Find where the given text appears and provide that cell's center as (X, Y) coordinate. 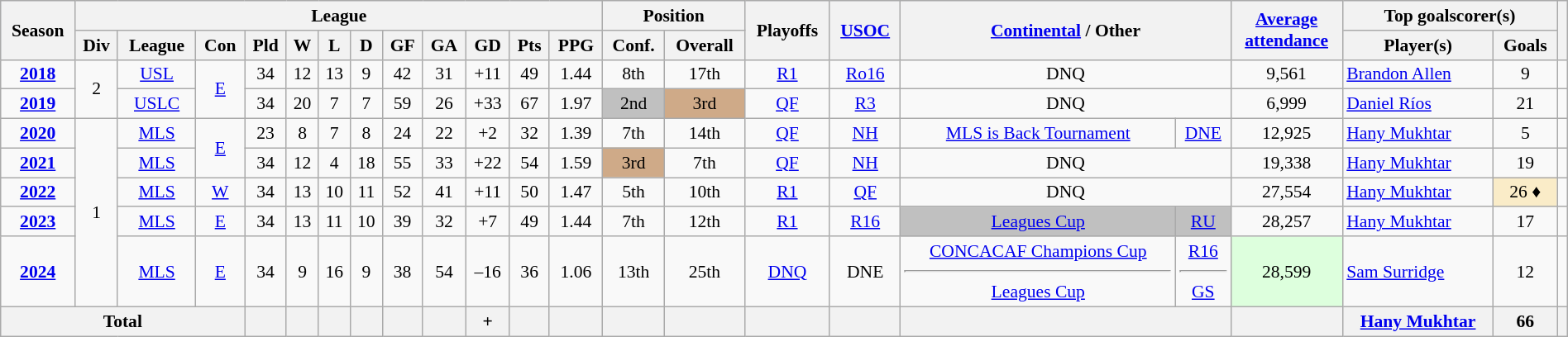
Season (38, 30)
1.39 (576, 134)
5 (1525, 134)
Pts (529, 45)
12th (705, 222)
28,599 (1287, 272)
Ro16 (865, 74)
Daniel Ríos (1417, 104)
–16 (488, 272)
PPG (576, 45)
Pld (265, 45)
24 (402, 134)
Div (97, 45)
17 (1525, 222)
Brandon Allen (1417, 74)
31 (444, 74)
25th (705, 272)
Leagues Cup (1039, 222)
59 (402, 104)
9,561 (1287, 74)
MLS is Back Tournament (1039, 134)
18 (367, 163)
8th (633, 74)
R16GS (1203, 272)
+7 (488, 222)
17th (705, 74)
26 (444, 104)
38 (402, 272)
CONCACAF Champions CupLeagues Cup (1039, 272)
2018 (38, 74)
L (334, 45)
Position (674, 16)
2021 (38, 163)
19 (1525, 163)
1.06 (576, 272)
Goals (1525, 45)
21 (1525, 104)
12,925 (1287, 134)
26 ♦ (1525, 192)
50 (529, 192)
23 (265, 134)
22 (444, 134)
2 (97, 89)
R3 (865, 104)
6,999 (1287, 104)
5th (633, 192)
13th (633, 272)
42 (402, 74)
RU (1203, 222)
2019 (38, 104)
55 (402, 163)
Total (122, 322)
66 (1525, 322)
67 (529, 104)
USL (156, 74)
R16 (865, 222)
2022 (38, 192)
36 (529, 272)
GA (444, 45)
2024 (38, 272)
Playoffs (787, 30)
Average attendance (1287, 30)
GD (488, 45)
14th (705, 134)
Con (220, 45)
33 (444, 163)
GF (402, 45)
1 (97, 213)
Continental / Other (1065, 30)
Player(s) (1417, 45)
27,554 (1287, 192)
41 (444, 192)
Conf. (633, 45)
Sam Surridge (1417, 272)
D (367, 45)
16 (334, 272)
52 (402, 192)
2nd (633, 104)
19,338 (1287, 163)
+ (488, 322)
20 (303, 104)
USOC (865, 30)
1.97 (576, 104)
Top goalscorer(s) (1449, 16)
39 (402, 222)
2023 (38, 222)
2020 (38, 134)
4 (334, 163)
+33 (488, 104)
10th (705, 192)
+2 (488, 134)
Overall (705, 45)
+22 (488, 163)
28,257 (1287, 222)
1.47 (576, 192)
USLC (156, 104)
1.59 (576, 163)
